Pinpoint the cell where the given text exists, returning its [x, y] midpoint coordinate. 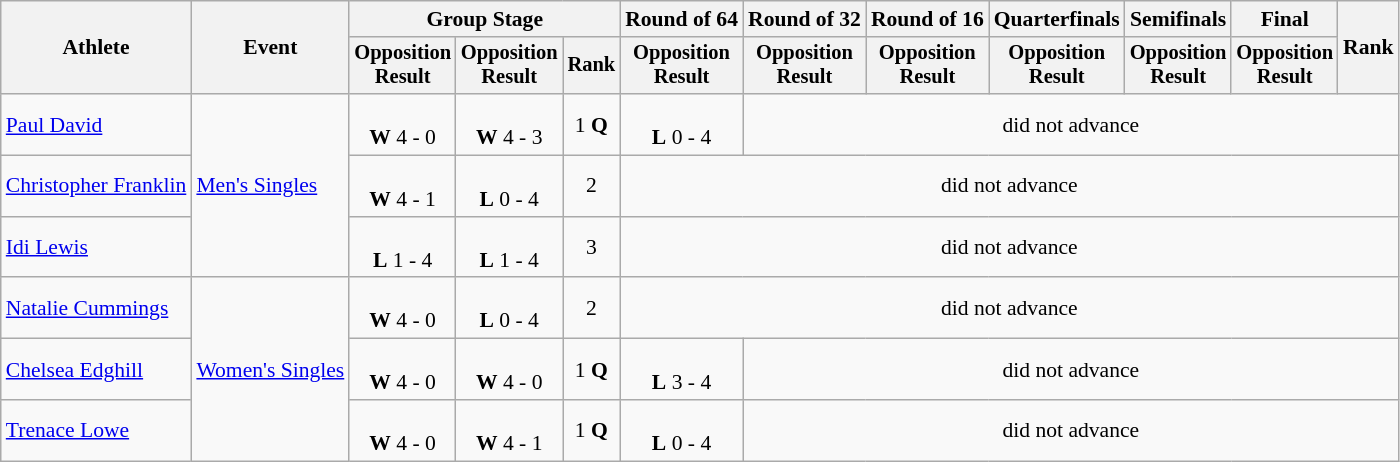
Event [270, 48]
Idi Lewis [96, 248]
Chelsea Edghill [96, 370]
Final [1284, 19]
Quarterfinals [1057, 19]
L 3 - 4 [682, 370]
Christopher Franklin [96, 186]
Natalie Cummings [96, 308]
Round of 16 [928, 19]
Paul David [96, 124]
Men's Singles [270, 186]
Group Stage [484, 19]
3 [592, 248]
Semifinals [1178, 19]
Round of 64 [682, 19]
W 4 - 3 [510, 124]
Women's Singles [270, 370]
Athlete [96, 48]
Trenace Lowe [96, 430]
Round of 32 [804, 19]
